Return [X, Y] of the center of cell containing provided text 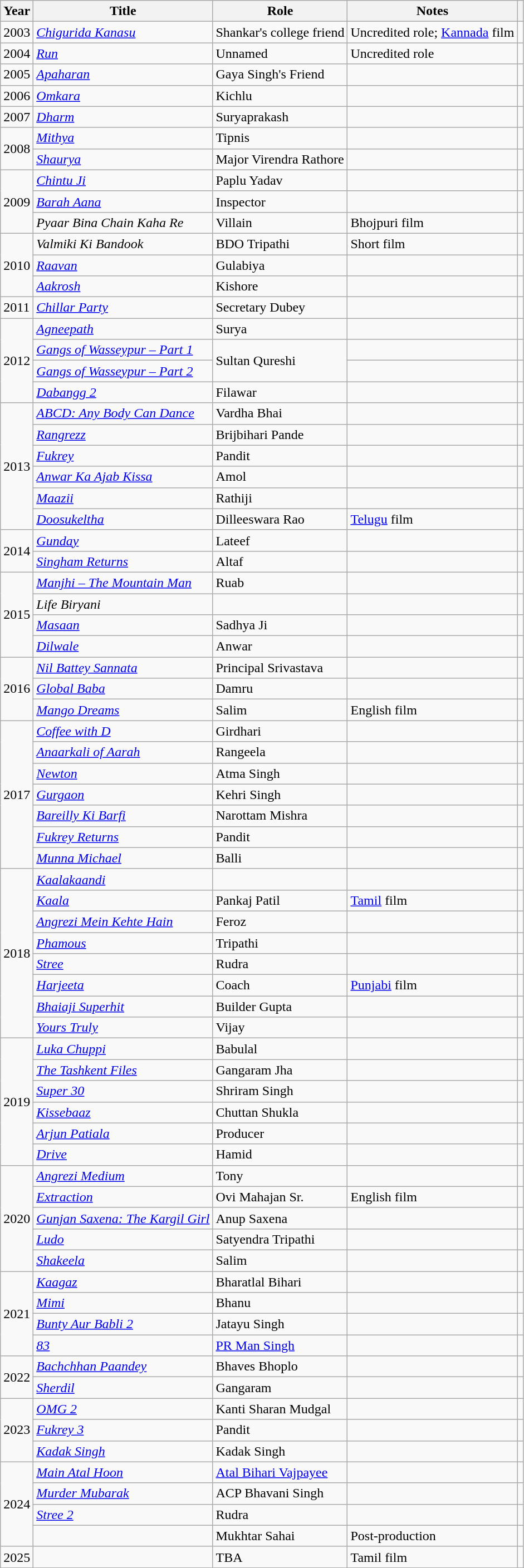
2011 [17, 308]
Anwar Ka Ajab Kissa [123, 477]
Extraction [123, 1197]
2008 [17, 149]
Stree 2 [123, 1515]
Bharatlal Bihari [280, 1281]
Gulabiya [280, 265]
Telugu film [432, 519]
Brijbihari Pande [280, 435]
Valmiki Ki Bandook [123, 244]
Kichlu [280, 96]
Vijay [280, 1028]
Producer [280, 1133]
2018 [17, 953]
Kaala [123, 900]
Gangaram [280, 1388]
Singham Returns [123, 561]
Major Virendra Rathore [280, 159]
Balli [280, 858]
Bhanu [280, 1303]
Role [280, 11]
2006 [17, 96]
Secretary Dubey [280, 308]
Murder Mubarak [123, 1493]
Newton [123, 773]
Kishore [280, 287]
Babulal [280, 1049]
Tony [280, 1176]
2003 [17, 32]
Feroz [280, 921]
Bachchhan Paandey [123, 1367]
Kanti Sharan Mudgal [280, 1409]
Barah Aana [123, 201]
Inspector [280, 201]
Shankar's college friend [280, 32]
Apaharan [123, 75]
Fukrey 3 [123, 1430]
PR Man Singh [280, 1345]
Surya [280, 329]
Harjeeta [123, 985]
Munna Michael [123, 858]
2024 [17, 1504]
Notes [432, 11]
Global Baba [123, 689]
2012 [17, 361]
Pyaar Bina Chain Kaha Re [123, 223]
Maazii [123, 498]
Anaarkali of Aarah [123, 752]
Dilwale [123, 647]
OMG 2 [123, 1409]
Mimi [123, 1303]
Ovi Mahajan Sr. [280, 1197]
Manjhi – The Mountain Man [123, 583]
Raavan [123, 265]
2023 [17, 1430]
Atal Bihari Vajpayee [280, 1472]
2022 [17, 1377]
2017 [17, 795]
Stree [123, 964]
Gunday [123, 540]
Post-production [432, 1536]
Drive [123, 1155]
Sherdil [123, 1388]
Gaya Singh's Friend [280, 75]
Rangrezz [123, 435]
Altaf [280, 561]
Vardha Bhai [280, 413]
Paplu Yadav [280, 180]
Bareilly Ki Barfi [123, 816]
2014 [17, 551]
83 [123, 1345]
Gangs of Wasseypur – Part 2 [123, 371]
Mithya [123, 138]
2010 [17, 265]
Anup Saxena [280, 1218]
Aakrosh [123, 287]
2020 [17, 1218]
Doosukeltha [123, 519]
Villain [280, 223]
Omkara [123, 96]
Principal Srivastava [280, 668]
Fukrey Returns [123, 837]
Life Biryani [123, 604]
ACP Bhavani Singh [280, 1493]
Rathiji [280, 498]
Bhojpuri film [432, 223]
Arjun Patiala [123, 1133]
Kehri Singh [280, 795]
Nil Battey Sannata [123, 668]
Lateef [280, 540]
2005 [17, 75]
Bhaves Bhoplo [280, 1367]
Shaurya [123, 159]
Luka Chuppi [123, 1049]
Shriram Singh [280, 1091]
2019 [17, 1102]
Short film [432, 244]
Mango Dreams [123, 710]
TBA [280, 1557]
Gurgaon [123, 795]
Kaagaz [123, 1281]
Gangs of Wasseypur – Part 1 [123, 350]
Main Atal Hoon [123, 1472]
2007 [17, 117]
Agneepath [123, 329]
Damru [280, 689]
Tipnis [280, 138]
Jatayu Singh [280, 1324]
Ludo [123, 1239]
Coach [280, 985]
Anwar [280, 647]
Sultan Qureshi [280, 361]
ABCD: Any Body Can Dance [123, 413]
Masaan [123, 625]
Kaalakaandi [123, 879]
Tripathi [280, 943]
Uncredited role [432, 53]
Chigurida Kanasu [123, 32]
Dilleeswara Rao [280, 519]
Run [123, 53]
Punjabi film [432, 985]
Mukhtar Sahai [280, 1536]
Yours Truly [123, 1028]
Super 30 [123, 1091]
2009 [17, 201]
Ruab [280, 583]
Kissebaaz [123, 1112]
Chintu Ji [123, 180]
2021 [17, 1313]
2004 [17, 53]
Builder Gupta [280, 1007]
Satyendra Tripathi [280, 1239]
The Tashkent Files [123, 1070]
Title [123, 11]
Uncredited role; Kannada film [432, 32]
Bunty Aur Babli 2 [123, 1324]
Suryaprakash [280, 117]
Phamous [123, 943]
Rangeela [280, 752]
Dharm [123, 117]
Sadhya Ji [280, 625]
Year [17, 11]
2013 [17, 466]
Coffee with D [123, 731]
Amol [280, 477]
2025 [17, 1557]
Hamid [280, 1155]
2016 [17, 689]
Narottam Mishra [280, 816]
Chuttan Shukla [280, 1112]
Gunjan Saxena: The Kargil Girl [123, 1218]
BDO Tripathi [280, 244]
Angrezi Medium [123, 1176]
Chillar Party [123, 308]
Shakeela [123, 1260]
Fukrey [123, 456]
Unnamed [280, 53]
Gangaram Jha [280, 1070]
Dabangg 2 [123, 392]
2015 [17, 614]
Filawar [280, 392]
Girdhari [280, 731]
Atma Singh [280, 773]
Pankaj Patil [280, 900]
Angrezi Mein Kehte Hain [123, 921]
Bhaiaji Superhit [123, 1007]
